Search for the cell housing the specified text and yield its (x, y) center coordinate. 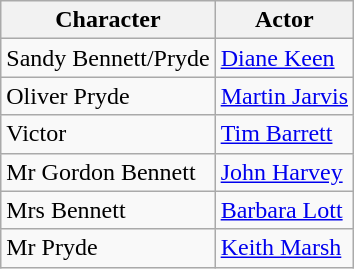
Actor (284, 20)
Martin Jarvis (284, 96)
Character (108, 20)
Mr Pryde (108, 248)
Keith Marsh (284, 248)
Mrs Bennett (108, 210)
Diane Keen (284, 58)
Barbara Lott (284, 210)
John Harvey (284, 172)
Oliver Pryde (108, 96)
Victor (108, 134)
Mr Gordon Bennett (108, 172)
Sandy Bennett/Pryde (108, 58)
Tim Barrett (284, 134)
